Output the (x, y) coordinate of the center of the cell containing the given text.  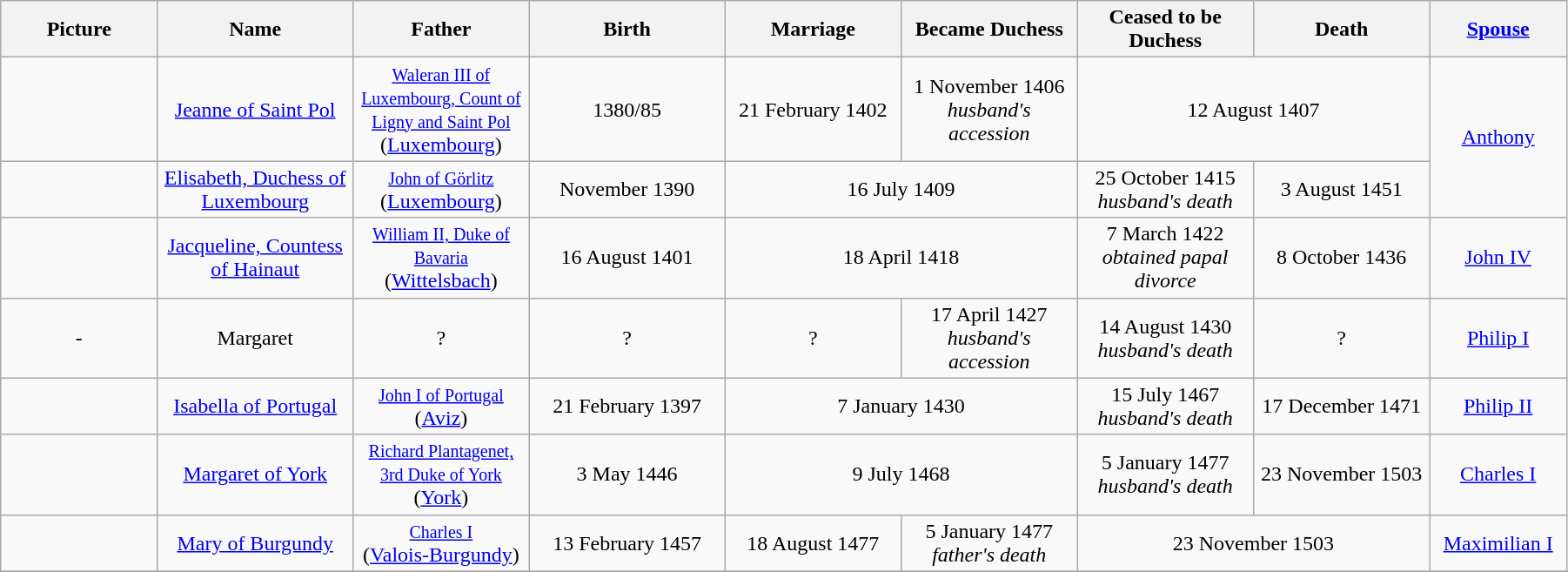
Isabella of Portugal (256, 406)
1 November 1406husband's accession (989, 110)
18 August 1477 (813, 543)
Marriage (813, 30)
13 February 1457 (627, 543)
Became Duchess (989, 30)
21 February 1402 (813, 110)
7 January 1430 (901, 406)
Charles I(Valois-Burgundy) (441, 543)
16 August 1401 (627, 258)
John of Görlitz(Luxembourg) (441, 190)
Jeanne of Saint Pol (256, 110)
John I of Portugal(Aviz) (441, 406)
Philip II (1498, 406)
Father (441, 30)
Margaret of York (256, 474)
16 July 1409 (901, 190)
25 October 1415 husband's death (1165, 190)
Spouse (1498, 30)
November 1390 (627, 190)
21 February 1397 (627, 406)
3 May 1446 (627, 474)
5 January 1477father's death (989, 543)
Birth (627, 30)
Ceased to be Duchess (1165, 30)
17 December 1471 (1341, 406)
Charles I (1498, 474)
Name (256, 30)
Maximilian I (1498, 543)
Elisabeth, Duchess of Luxembourg (256, 190)
Death (1341, 30)
Richard Plantagenet, 3rd Duke of York(York) (441, 474)
15 July 1467 husband's death (1165, 406)
8 October 1436 (1341, 258)
17 April 1427husband's accession (989, 338)
John IV (1498, 258)
18 April 1418 (901, 258)
Picture (79, 30)
Philip I (1498, 338)
Margaret (256, 338)
3 August 1451 (1341, 190)
Anthony (1498, 138)
William II, Duke of Bavaria(Wittelsbach) (441, 258)
9 July 1468 (901, 474)
14 August 1430husband's death (1165, 338)
- (79, 338)
7 March 1422obtained papal divorce (1165, 258)
Mary of Burgundy (256, 543)
Waleran III of Luxembourg, Count of Ligny and Saint Pol(Luxembourg) (441, 110)
12 August 1407 (1253, 110)
5 January 1477husband's death (1165, 474)
1380/85 (627, 110)
Jacqueline, Countess of Hainaut (256, 258)
